Output the [x, y] coordinate of the center of the cell containing the given text.  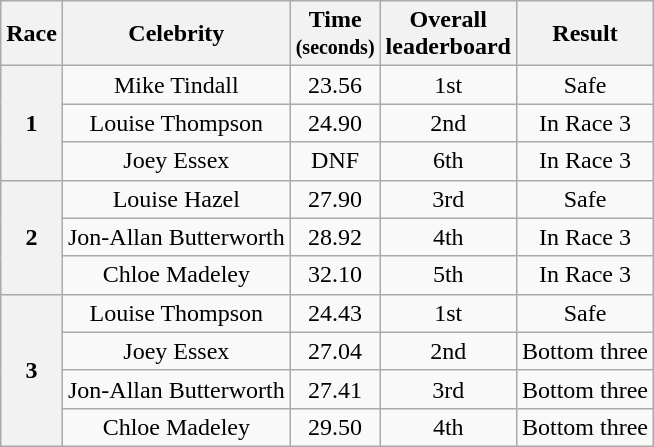
6th [448, 161]
Louise Hazel [176, 199]
Mike Tindall [176, 85]
27.04 [335, 351]
27.41 [335, 389]
5th [448, 275]
Race [32, 34]
29.50 [335, 427]
1 [32, 123]
Celebrity [176, 34]
DNF [335, 161]
23.56 [335, 85]
Time(seconds) [335, 34]
Overallleaderboard [448, 34]
Result [584, 34]
27.90 [335, 199]
28.92 [335, 237]
32.10 [335, 275]
24.43 [335, 313]
24.90 [335, 123]
2 [32, 237]
3 [32, 370]
